Return [x, y] of the center of cell containing provided text 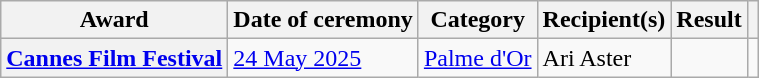
Date of ceremony [324, 20]
Palme d'Or [478, 58]
Award [114, 20]
Category [478, 20]
Recipient(s) [604, 20]
Result [709, 20]
Cannes Film Festival [114, 58]
Ari Aster [604, 58]
24 May 2025 [324, 58]
